Output the (x, y) coordinate of the center of the cell containing the given text.  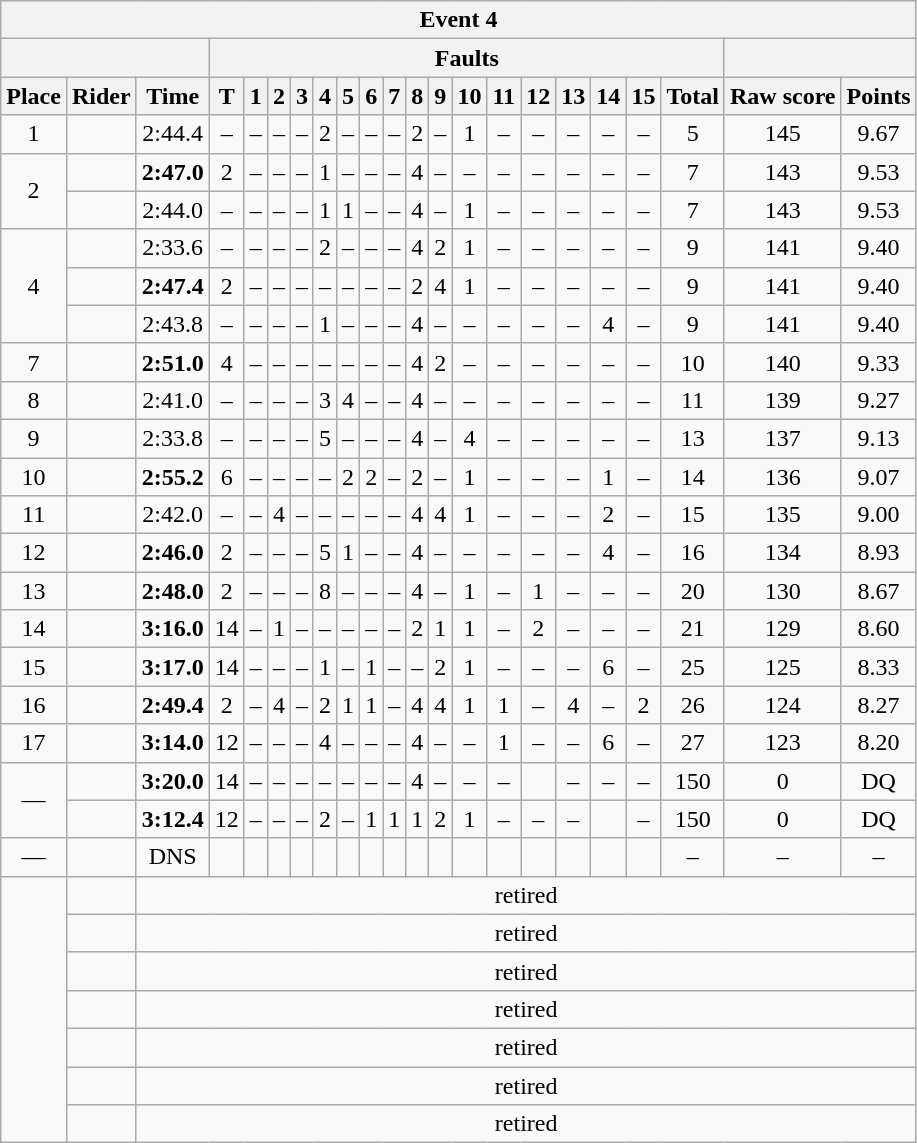
135 (782, 515)
25 (693, 667)
2:49.4 (172, 705)
2:46.0 (172, 553)
2:47.0 (172, 172)
21 (693, 629)
9.67 (878, 134)
3:20.0 (172, 781)
129 (782, 629)
8.93 (878, 553)
17 (34, 743)
3:17.0 (172, 667)
8.33 (878, 667)
140 (782, 362)
Place (34, 96)
139 (782, 400)
Total (693, 96)
137 (782, 438)
2:47.4 (172, 286)
26 (693, 705)
2:33.6 (172, 248)
2:55.2 (172, 477)
134 (782, 553)
8.27 (878, 705)
2:33.8 (172, 438)
Raw score (782, 96)
2:51.0 (172, 362)
20 (693, 591)
136 (782, 477)
9.07 (878, 477)
Faults (466, 58)
2:44.0 (172, 210)
145 (782, 134)
124 (782, 705)
2:41.0 (172, 400)
Points (878, 96)
125 (782, 667)
8.20 (878, 743)
123 (782, 743)
Time (172, 96)
130 (782, 591)
9.33 (878, 362)
3:12.4 (172, 819)
2:42.0 (172, 515)
27 (693, 743)
2:43.8 (172, 324)
2:44.4 (172, 134)
Rider (101, 96)
8.60 (878, 629)
Event 4 (458, 20)
9.13 (878, 438)
3:16.0 (172, 629)
9.27 (878, 400)
8.67 (878, 591)
9.00 (878, 515)
3:14.0 (172, 743)
2:48.0 (172, 591)
DNS (172, 857)
T (226, 96)
